Detect which cell encompasses the target text, then output its (x, y) center coordinate. 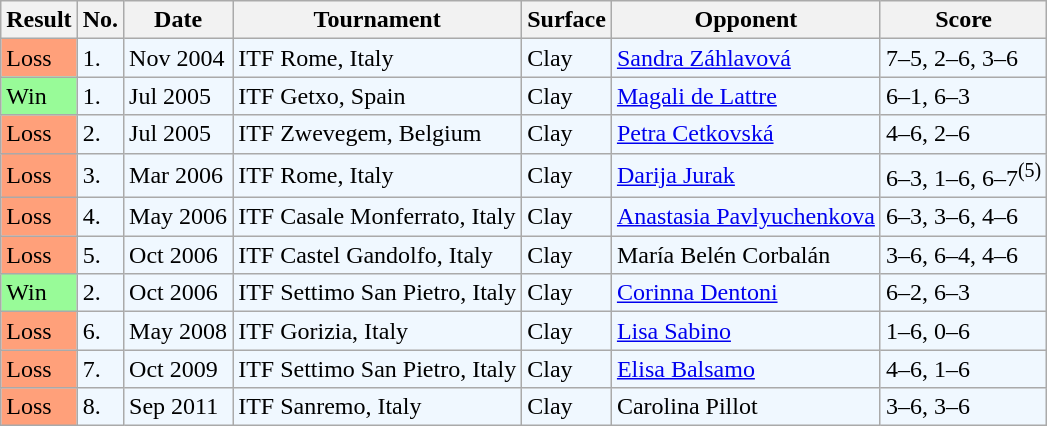
Tournament (378, 20)
4–6, 2–6 (963, 134)
4–6, 1–6 (963, 369)
Anastasia Pavlyuchenkova (746, 217)
4. (100, 217)
Score (963, 20)
ITF Casale Monferrato, Italy (378, 217)
Darija Jurak (746, 176)
María Belén Corbalán (746, 255)
6–3, 3–6, 4–6 (963, 217)
Carolina Pillot (746, 407)
May 2006 (178, 217)
Oct 2009 (178, 369)
Surface (567, 20)
ITF Castel Gandolfo, Italy (378, 255)
ITF Gorizia, Italy (378, 331)
6–3, 1–6, 6–7(5) (963, 176)
Sep 2011 (178, 407)
Elisa Balsamo (746, 369)
Petra Cetkovská (746, 134)
3–6, 6–4, 4–6 (963, 255)
7–5, 2–6, 3–6 (963, 58)
ITF Sanremo, Italy (378, 407)
5. (100, 255)
Magali de Lattre (746, 96)
7. (100, 369)
3. (100, 176)
Sandra Záhlavová (746, 58)
3–6, 3–6 (963, 407)
1–6, 0–6 (963, 331)
No. (100, 20)
Lisa Sabino (746, 331)
6–2, 6–3 (963, 293)
6. (100, 331)
6–1, 6–3 (963, 96)
Opponent (746, 20)
Corinna Dentoni (746, 293)
Result (39, 20)
May 2008 (178, 331)
Date (178, 20)
Mar 2006 (178, 176)
Nov 2004 (178, 58)
ITF Getxo, Spain (378, 96)
8. (100, 407)
ITF Zwevegem, Belgium (378, 134)
